Locate the cell with the specified text and output its (x, y) center coordinate. 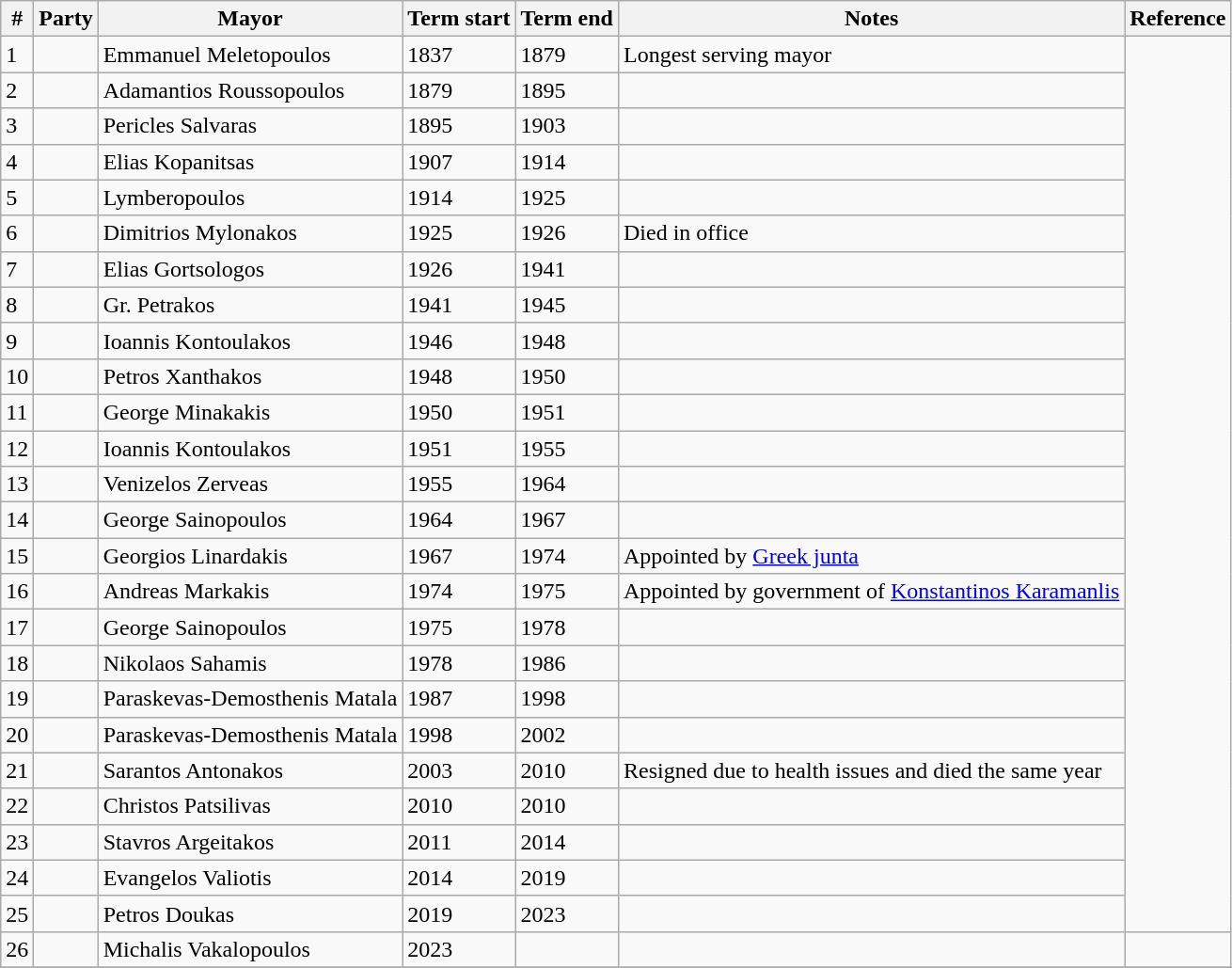
1907 (459, 162)
Adamantios Roussopoulos (250, 90)
12 (17, 449)
23 (17, 842)
Petros Xanthakos (250, 376)
25 (17, 913)
Nikolaos Sahamis (250, 663)
Resigned due to health issues and died the same year (871, 770)
1837 (459, 55)
26 (17, 949)
Christos Patsilivas (250, 806)
15 (17, 556)
2003 (459, 770)
Reference (1177, 19)
24 (17, 878)
20 (17, 735)
# (17, 19)
18 (17, 663)
7 (17, 269)
Dimitrios Mylonakos (250, 233)
1986 (567, 663)
1 (17, 55)
Michalis Vakalopoulos (250, 949)
17 (17, 627)
Sarantos Antonakos (250, 770)
10 (17, 376)
George Minakakis (250, 412)
4 (17, 162)
Elias Gortsologos (250, 269)
Mayor (250, 19)
Term end (567, 19)
5 (17, 198)
1945 (567, 305)
9 (17, 341)
Gr. Petrakos (250, 305)
19 (17, 699)
14 (17, 520)
1987 (459, 699)
Stavros Argeitakos (250, 842)
13 (17, 484)
Notes (871, 19)
Lymberopoulos (250, 198)
1946 (459, 341)
Venizelos Zerveas (250, 484)
21 (17, 770)
Appointed by Greek junta (871, 556)
Andreas Markakis (250, 592)
16 (17, 592)
Term start (459, 19)
Petros Doukas (250, 913)
3 (17, 126)
Georgios Linardakis (250, 556)
Died in office (871, 233)
2 (17, 90)
22 (17, 806)
2011 (459, 842)
Pericles Salvaras (250, 126)
6 (17, 233)
Emmanuel Meletopoulos (250, 55)
Appointed by government of Konstantinos Karamanlis (871, 592)
Elias Kopanitsas (250, 162)
Party (66, 19)
1903 (567, 126)
Evangelos Valiotis (250, 878)
8 (17, 305)
2002 (567, 735)
Longest serving mayor (871, 55)
11 (17, 412)
